From the cell containing the given text, extract its center point as (x, y) coordinate. 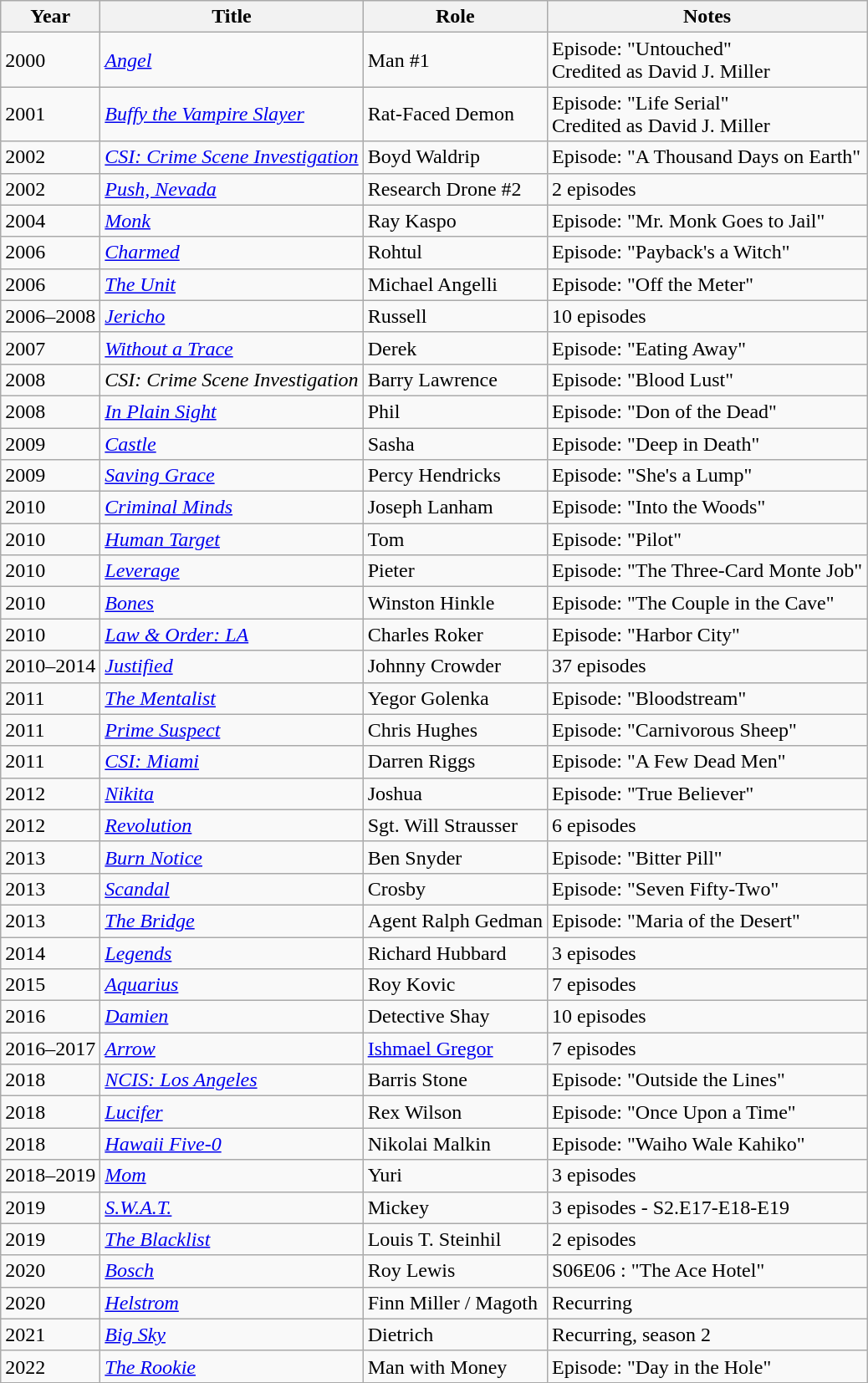
S06E06 : "The Ace Hotel" (707, 1271)
Tom (455, 539)
Michael Angelli (455, 284)
Darren Riggs (455, 762)
Episode: "Once Upon a Time" (707, 1112)
Recurring, season 2 (707, 1335)
Law & Order: LA (232, 635)
Castle (232, 444)
Angel (232, 60)
Joseph Lanham (455, 508)
Big Sky (232, 1335)
2004 (50, 221)
Bones (232, 603)
Jericho (232, 316)
Man with Money (455, 1366)
Barry Lawrence (455, 380)
Rat-Faced Demon (455, 114)
Nikita (232, 794)
CSI: Miami (232, 762)
Saving Grace (232, 476)
Episode: "Maria of the Desert" (707, 921)
2014 (50, 952)
Lucifer (232, 1112)
2001 (50, 114)
S.W.A.T. (232, 1207)
Episode: "Payback's a Witch" (707, 253)
Leverage (232, 571)
Push, Nevada (232, 189)
Charmed (232, 253)
Episode: "Life Serial"Credited as David J. Miller (707, 114)
Episode: "Blood Lust" (707, 380)
Roy Lewis (455, 1271)
Episode: "Pilot" (707, 539)
Episode: "A Thousand Days on Earth" (707, 157)
2018–2019 (50, 1176)
The Blacklist (232, 1239)
Aquarius (232, 985)
Boyd Waldrip (455, 157)
Episode: "Carnivorous Sheep" (707, 730)
The Unit (232, 284)
Burn Notice (232, 857)
Bosch (232, 1271)
Episode: "Outside the Lines" (707, 1080)
Johnny Crowder (455, 666)
Episode: "Waiho Wale Kahiko" (707, 1144)
Criminal Minds (232, 508)
Yegor Golenka (455, 698)
Episode: "Mr. Monk Goes to Jail" (707, 221)
Episode: "Bitter Pill" (707, 857)
Without a Trace (232, 348)
Arrow (232, 1049)
Derek (455, 348)
Revolution (232, 825)
Year (50, 17)
Percy Hendricks (455, 476)
Sasha (455, 444)
2006–2008 (50, 316)
2007 (50, 348)
3 episodes - S2.E17-E18-E19 (707, 1207)
6 episodes (707, 825)
Man #1 (455, 60)
Notes (707, 17)
Rohtul (455, 253)
Episode: "A Few Dead Men" (707, 762)
Scandal (232, 889)
Episode: "The Couple in the Cave" (707, 603)
Episode: "Harbor City" (707, 635)
Charles Roker (455, 635)
Roy Kovic (455, 985)
Mom (232, 1176)
2000 (50, 60)
Episode: "She's a Lump" (707, 476)
Sgt. Will Strausser (455, 825)
Role (455, 17)
Episode: "Untouched"Credited as David J. Miller (707, 60)
Episode: "Deep in Death" (707, 444)
37 episodes (707, 666)
Title (232, 17)
2022 (50, 1366)
Chris Hughes (455, 730)
Damien (232, 1017)
2015 (50, 985)
Pieter (455, 571)
NCIS: Los Angeles (232, 1080)
Louis T. Steinhil (455, 1239)
Episode: "Off the Meter" (707, 284)
The Mentalist (232, 698)
Episode: "Don of the Dead" (707, 411)
Episode: "Eating Away" (707, 348)
The Bridge (232, 921)
Episode: "True Believer" (707, 794)
Yuri (455, 1176)
Episode: "Into the Woods" (707, 508)
Monk (232, 221)
Rex Wilson (455, 1112)
Episode: "Seven Fifty-Two" (707, 889)
2021 (50, 1335)
Helstrom (232, 1303)
The Rookie (232, 1366)
Episode: "Day in the Hole" (707, 1366)
Episode: "Bloodstream" (707, 698)
Ishmael Gregor (455, 1049)
Justified (232, 666)
Winston Hinkle (455, 603)
Hawaii Five-0 (232, 1144)
Finn Miller / Magoth (455, 1303)
2010–2014 (50, 666)
Episode: "The Three-Card Monte Job" (707, 571)
Research Drone #2 (455, 189)
Legends (232, 952)
Human Target (232, 539)
Mickey (455, 1207)
Richard Hubbard (455, 952)
Joshua (455, 794)
Agent Ralph Gedman (455, 921)
Phil (455, 411)
In Plain Sight (232, 411)
Dietrich (455, 1335)
Russell (455, 316)
Prime Suspect (232, 730)
Barris Stone (455, 1080)
Detective Shay (455, 1017)
Ben Snyder (455, 857)
Nikolai Malkin (455, 1144)
Ray Kaspo (455, 221)
Recurring (707, 1303)
Buffy the Vampire Slayer (232, 114)
2016–2017 (50, 1049)
2016 (50, 1017)
Crosby (455, 889)
